Provide the (x, y) coordinate of the cell's center where the given text is located.  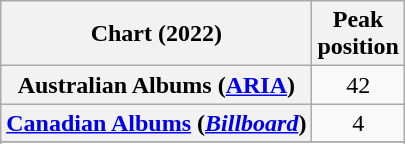
Australian Albums (ARIA) (156, 85)
Canadian Albums (Billboard) (156, 123)
42 (358, 85)
4 (358, 123)
Chart (2022) (156, 34)
Peakposition (358, 34)
